Locate the cell with the specified text and output its [x, y] center coordinate. 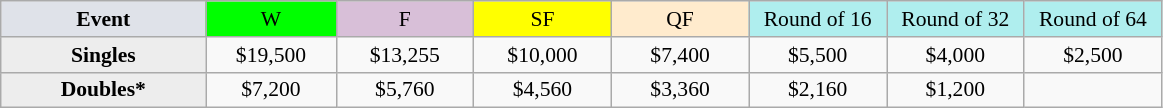
$1,200 [955, 90]
SF [543, 19]
Event [104, 19]
$5,500 [818, 55]
F [405, 19]
Round of 16 [818, 19]
W [271, 19]
Round of 64 [1093, 19]
Doubles* [104, 90]
$3,360 [680, 90]
$19,500 [271, 55]
$4,000 [955, 55]
Round of 32 [955, 19]
$7,200 [271, 90]
$2,160 [818, 90]
$7,400 [680, 55]
$10,000 [543, 55]
Singles [104, 55]
$2,500 [1093, 55]
$5,760 [405, 90]
$4,560 [543, 90]
$13,255 [405, 55]
QF [680, 19]
